Search for the cell housing the specified text and yield its (X, Y) center coordinate. 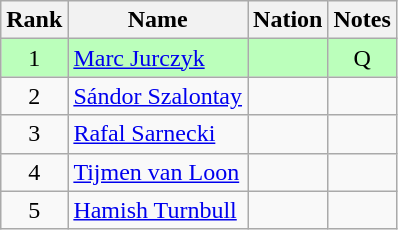
Q (362, 58)
Rafal Sarnecki (158, 134)
Hamish Turnbull (158, 210)
4 (34, 172)
3 (34, 134)
1 (34, 58)
Sándor Szalontay (158, 96)
Nation (288, 20)
5 (34, 210)
Tijmen van Loon (158, 172)
2 (34, 96)
Marc Jurczyk (158, 58)
Notes (362, 20)
Name (158, 20)
Rank (34, 20)
